Extract the [x, y] coordinate from the center of the cell holding the provided text.  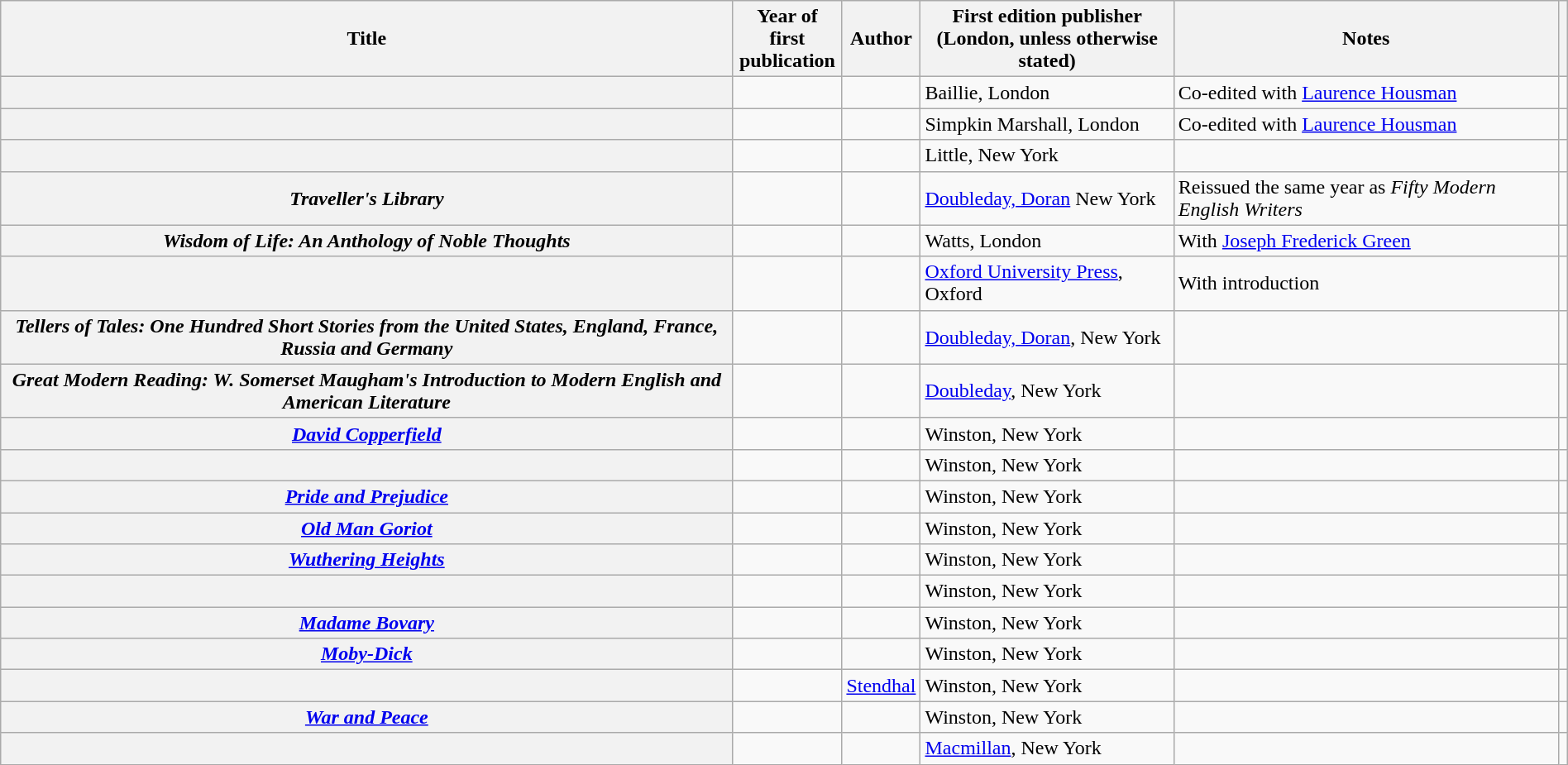
War and Peace [367, 717]
Madame Bovary [367, 623]
Baillie, London [1047, 93]
Wisdom of Life: An Anthology of Noble Thoughts [367, 241]
Reissued the same year as Fifty Modern English Writers [1366, 198]
Title [367, 39]
Old Man Goriot [367, 528]
Traveller's Library [367, 198]
David Copperfield [367, 433]
Little, New York [1047, 155]
Moby-Dick [367, 654]
Macmillan, New York [1047, 748]
With Joseph Frederick Green [1366, 241]
Simpkin Marshall, London [1047, 124]
Wuthering Heights [367, 560]
Doubleday, Doran, New York [1047, 337]
Great Modern Reading: W. Somerset Maugham's Introduction to Modern English and American Literature [367, 390]
Tellers of Tales: One Hundred Short Stories from the United States, England, France, Russia and Germany [367, 337]
Stendhal [882, 686]
With introduction [1366, 283]
Year of firstpublication [787, 39]
Watts, London [1047, 241]
Author [882, 39]
Oxford University Press, Oxford [1047, 283]
Doubleday, New York [1047, 390]
First edition publisher(London, unless otherwise stated) [1047, 39]
Doubleday, Doran New York [1047, 198]
Pride and Prejudice [367, 496]
Notes [1366, 39]
